From the cell containing the given text, extract its center point as (x, y) coordinate. 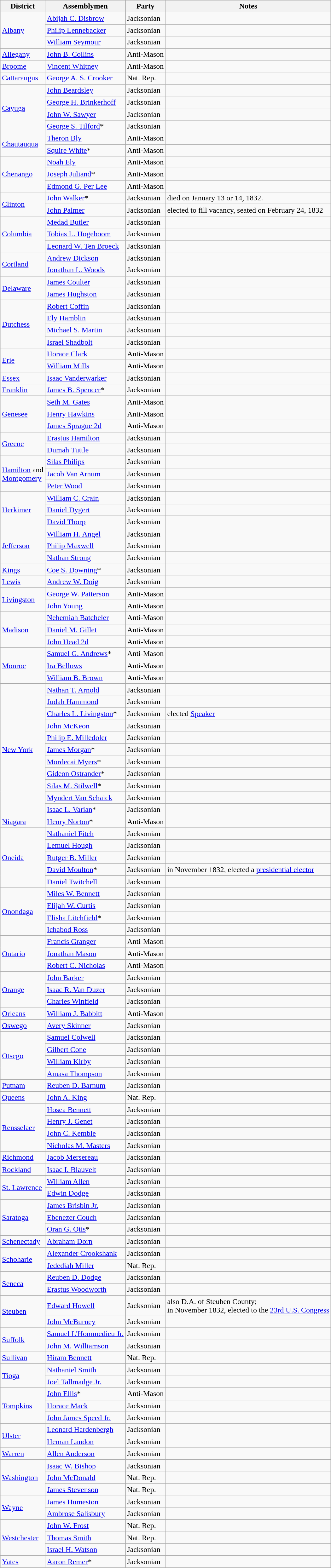
Aaron Remer* (85, 1562)
John Barker (85, 978)
Monroe (23, 666)
James Brisbin Jr. (85, 1205)
Lewis (23, 582)
Orleans (23, 1014)
Vincent Whitney (85, 66)
Jedediah Miller (85, 1265)
Henry J. Genet (85, 1122)
Chautauqua (23, 144)
New York (23, 750)
also D.A. of Steuben County; in November 1832, elected to the 23rd U.S. Congress (248, 1306)
Myndert Van Schaick (85, 798)
died on January 13 or 14, 1832. (248, 198)
John W. Frost (85, 1526)
Greene (23, 444)
Warren (23, 1454)
Israel H. Watson (85, 1550)
Squire White* (85, 150)
Ontario (23, 954)
Notes (248, 6)
Ichabod Ross (85, 930)
Ely Hamblin (85, 318)
John W. Sawyer (85, 114)
Ebenezer Couch (85, 1217)
David Moulton* (85, 870)
Leonard Hardenbergh (85, 1430)
James Morgan* (85, 750)
Franklin (23, 390)
Horace Mack (85, 1406)
Nathaniel Fitch (85, 834)
Reuben D. Dodge (85, 1277)
Wayne (23, 1508)
Alexander Crookshank (85, 1253)
Robert Coffin (85, 306)
Horace Clark (85, 354)
Erastus Hamilton (85, 438)
Allegany (23, 54)
Washington (23, 1478)
Schoharie (23, 1259)
Jacob Mersereau (85, 1157)
Elisha Litchfield* (85, 918)
John James Speed Jr. (85, 1418)
Charles Winfield (85, 1002)
Oswego (23, 1025)
Cortland (23, 264)
George W. Patterson (85, 594)
Assemblymen (85, 6)
Robert C. Nicholas (85, 966)
William B. Brown (85, 678)
Ambrose Salisbury (85, 1514)
Noah Ely (85, 162)
Abraham Dorn (85, 1241)
Philip E. Milledoler (85, 738)
Otsego (23, 1055)
Rutger B. Miller (85, 858)
Jefferson (23, 546)
Allen Anderson (85, 1454)
Isaac R. Van Duzer (85, 990)
James B. Spencer* (85, 390)
Avery Skinner (85, 1025)
Party (146, 6)
Nathan T. Arnold (85, 690)
Daniel M. Gillet (85, 630)
John Young (85, 606)
Samuel G. Andrews* (85, 654)
Heman Landon (85, 1442)
Edmond G. Per Lee (85, 186)
John C. Kemble (85, 1134)
Nathaniel Smith (85, 1370)
George H. Brinkerhoff (85, 102)
Columbia (23, 234)
Daniel Dygert (85, 510)
Putnam (23, 1085)
Cattaraugus (23, 78)
Westchester (23, 1538)
Jacob Van Arnum (85, 474)
William Seymour (85, 42)
Peter Wood (85, 486)
Kings (23, 570)
Isaac W. Bishop (85, 1466)
Charles L. Livingston* (85, 714)
Niagara (23, 822)
Joseph Juliand* (85, 174)
elected to fill vacancy, seated on February 24, 1832 (248, 210)
Chenango (23, 174)
Yates (23, 1562)
James Sprague 2d (85, 426)
James Coulter (85, 282)
Broome (23, 66)
Tompkins (23, 1406)
James Stevenson (85, 1490)
Oran G. Otis* (85, 1229)
William C. Crain (85, 498)
Onondaga (23, 911)
Andrew Dickson (85, 258)
Edward Howell (85, 1306)
William Mills (85, 366)
Tobias L. Hogeboom (85, 234)
Seneca (23, 1283)
Erie (23, 360)
Amasa Thompson (85, 1073)
John Palmer (85, 210)
Leonard W. Ten Broeck (85, 246)
Steuben (23, 1312)
Rensselaer (23, 1127)
Ulster (23, 1436)
John Head 2d (85, 642)
Judah Hammond (85, 702)
Herkimer (23, 510)
James Hughston (85, 294)
Michael S. Martin (85, 330)
Schenectady (23, 1241)
John Beardsley (85, 90)
Rockland (23, 1169)
Hiram Bennett (85, 1358)
Queens (23, 1097)
in November 1832, elected a presidential elector (248, 870)
Livingston (23, 600)
Tioga (23, 1376)
Samuel L'Hommedieu Jr. (85, 1334)
District (23, 6)
Dutchess (23, 324)
Richmond (23, 1157)
John McKeon (85, 726)
Suffolk (23, 1340)
Erastus Woodworth (85, 1289)
David Thorp (85, 522)
Essex (23, 378)
Nathan Strong (85, 558)
Ira Bellows (85, 666)
Mordecai Myers* (85, 762)
Genesee (23, 414)
Delaware (23, 288)
Joel Tallmadge Jr. (85, 1382)
St. Lawrence (23, 1187)
Hamilton and Montgomery (23, 474)
Oneida (23, 858)
Jonathan Mason (85, 954)
Gilbert Cone (85, 1049)
Daniel Twitchell (85, 882)
John B. Collins (85, 54)
William H. Angel (85, 534)
James Humeston (85, 1502)
elected Speaker (248, 714)
Cayuga (23, 108)
John A. King (85, 1097)
Philip Maxwell (85, 546)
Dumah Tuttle (85, 450)
William J. Babbitt (85, 1014)
William Kirby (85, 1061)
Israel Shadbolt (85, 342)
Orange (23, 990)
Silas Philips (85, 462)
John Ellis* (85, 1394)
Hosea Bennett (85, 1109)
John M. Williamson (85, 1346)
Henry Norton* (85, 822)
Andrew W. Doig (85, 582)
Miles W. Bennett (85, 893)
Madison (23, 630)
Theron Bly (85, 138)
Jonathan L. Woods (85, 270)
George S. Tilford* (85, 126)
Reuben D. Barnum (85, 1085)
Gideon Ostrander* (85, 774)
Henry Hawkins (85, 414)
Edwin Dodge (85, 1193)
Lemuel Hough (85, 846)
Clinton (23, 204)
Sullivan (23, 1358)
Coe S. Downing* (85, 570)
Samuel Colwell (85, 1037)
William Allen (85, 1181)
Philip Lennebacker (85, 30)
George A. S. Crooker (85, 78)
Isaac I. Blauvelt (85, 1169)
Nehemiah Batcheler (85, 618)
Medad Butler (85, 222)
John Walker* (85, 198)
Elijah W. Curtis (85, 905)
Francis Granger (85, 942)
John McBurney (85, 1322)
Thomas Smith (85, 1538)
Abijah C. Disbrow (85, 18)
Albany (23, 30)
Silas M. Stilwell* (85, 786)
Isaac Vanderwarker (85, 378)
Isaac L. Varian* (85, 810)
Seth M. Gates (85, 402)
Saratoga (23, 1217)
Nicholas M. Masters (85, 1146)
John McDonald (85, 1478)
